Output the [X, Y] coordinate of the center of the cell containing the given text.  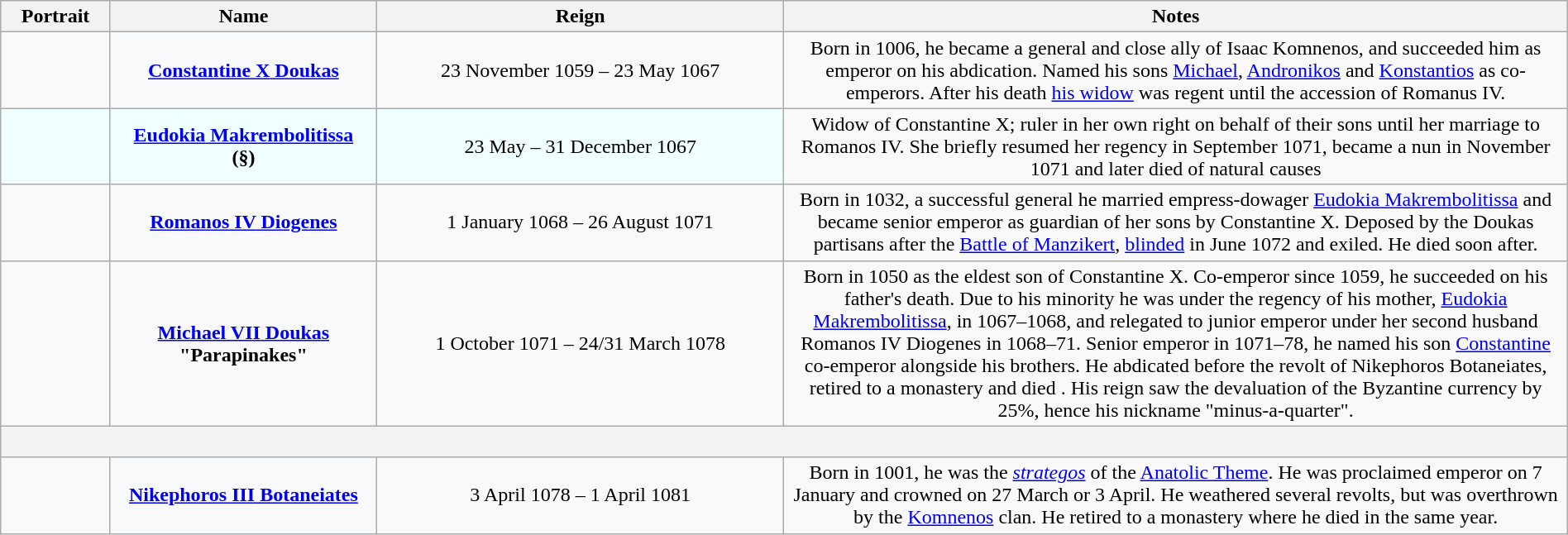
1 January 1068 – 26 August 1071 [581, 222]
Notes [1176, 17]
1 October 1071 – 24/31 March 1078 [581, 343]
Eudokia Makrembolitissa (§) [243, 146]
23 May – 31 December 1067 [581, 146]
Reign [581, 17]
3 April 1078 – 1 April 1081 [581, 495]
Romanos IV Diogenes [243, 222]
Portrait [56, 17]
Nikephoros III Botaneiates [243, 495]
23 November 1059 – 23 May 1067 [581, 70]
Name [243, 17]
Michael VII Doukas "Parapinakes" [243, 343]
Constantine X Doukas [243, 70]
